Output the [x, y] coordinate of the center of the cell containing the given text.  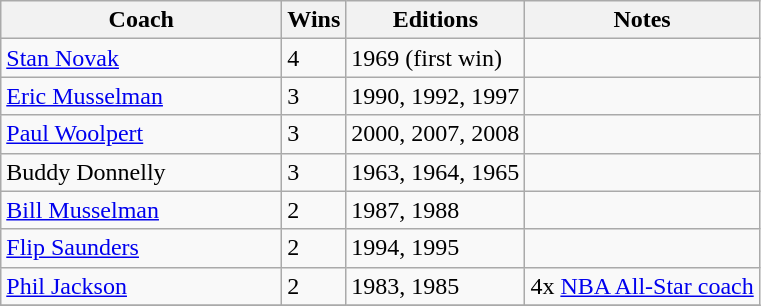
Notes [642, 20]
Phil Jackson [142, 286]
Bill Musselman [142, 210]
Buddy Donnelly [142, 172]
1987, 1988 [436, 210]
1983, 1985 [436, 286]
4x NBA All-Star coach [642, 286]
Wins [314, 20]
Editions [436, 20]
1969 (first win) [436, 58]
4 [314, 58]
Coach [142, 20]
Paul Woolpert [142, 134]
1963, 1964, 1965 [436, 172]
Stan Novak [142, 58]
Eric Musselman [142, 96]
1994, 1995 [436, 248]
1990, 1992, 1997 [436, 96]
2000, 2007, 2008 [436, 134]
Flip Saunders [142, 248]
